Return [x, y] of the center of cell containing provided text 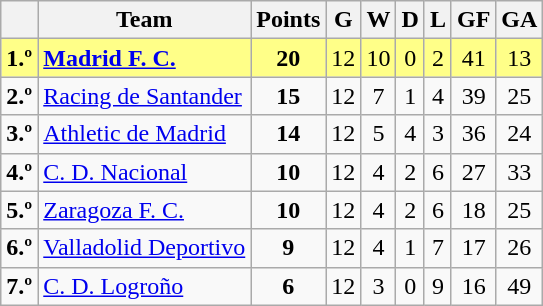
4.º [20, 172]
14 [288, 134]
15 [288, 96]
GF [473, 20]
6.º [20, 248]
G [344, 20]
27 [473, 172]
16 [473, 286]
Zaragoza F. C. [144, 210]
W [378, 20]
26 [520, 248]
33 [520, 172]
D [410, 20]
Valladolid Deportivo [144, 248]
C. D. Logroño [144, 286]
49 [520, 286]
L [438, 20]
39 [473, 96]
7.º [20, 286]
13 [520, 58]
24 [520, 134]
3.º [20, 134]
36 [473, 134]
1.º [20, 58]
Racing de Santander [144, 96]
41 [473, 58]
Points [288, 20]
C. D. Nacional [144, 172]
2.º [20, 96]
GA [520, 20]
5 [378, 134]
18 [473, 210]
17 [473, 248]
Madrid F. C. [144, 58]
5.º [20, 210]
20 [288, 58]
Athletic de Madrid [144, 134]
Team [144, 20]
